Capture the cell that displays the provided text and extract its (x, y) central coordinate. 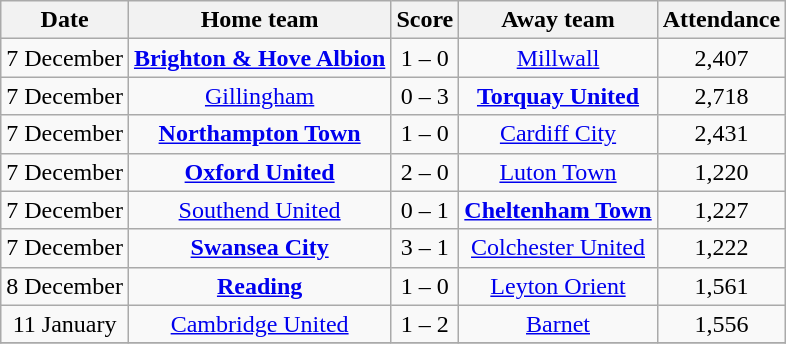
Attendance (721, 20)
Score (425, 20)
Torquay United (558, 96)
2,718 (721, 96)
0 – 1 (425, 210)
1,556 (721, 324)
Southend United (259, 210)
Leyton Orient (558, 286)
Luton Town (558, 172)
Millwall (558, 58)
Reading (259, 286)
11 January (65, 324)
8 December (65, 286)
2,407 (721, 58)
Cambridge United (259, 324)
Barnet (558, 324)
3 – 1 (425, 248)
Cardiff City (558, 134)
Date (65, 20)
1,227 (721, 210)
Cheltenham Town (558, 210)
1,561 (721, 286)
Home team (259, 20)
Colchester United (558, 248)
Northampton Town (259, 134)
Oxford United (259, 172)
Away team (558, 20)
Brighton & Hove Albion (259, 58)
Swansea City (259, 248)
2,431 (721, 134)
0 – 3 (425, 96)
1,222 (721, 248)
Gillingham (259, 96)
1,220 (721, 172)
2 – 0 (425, 172)
1 – 2 (425, 324)
